Pinpoint the cell where the given text exists, returning its [x, y] midpoint coordinate. 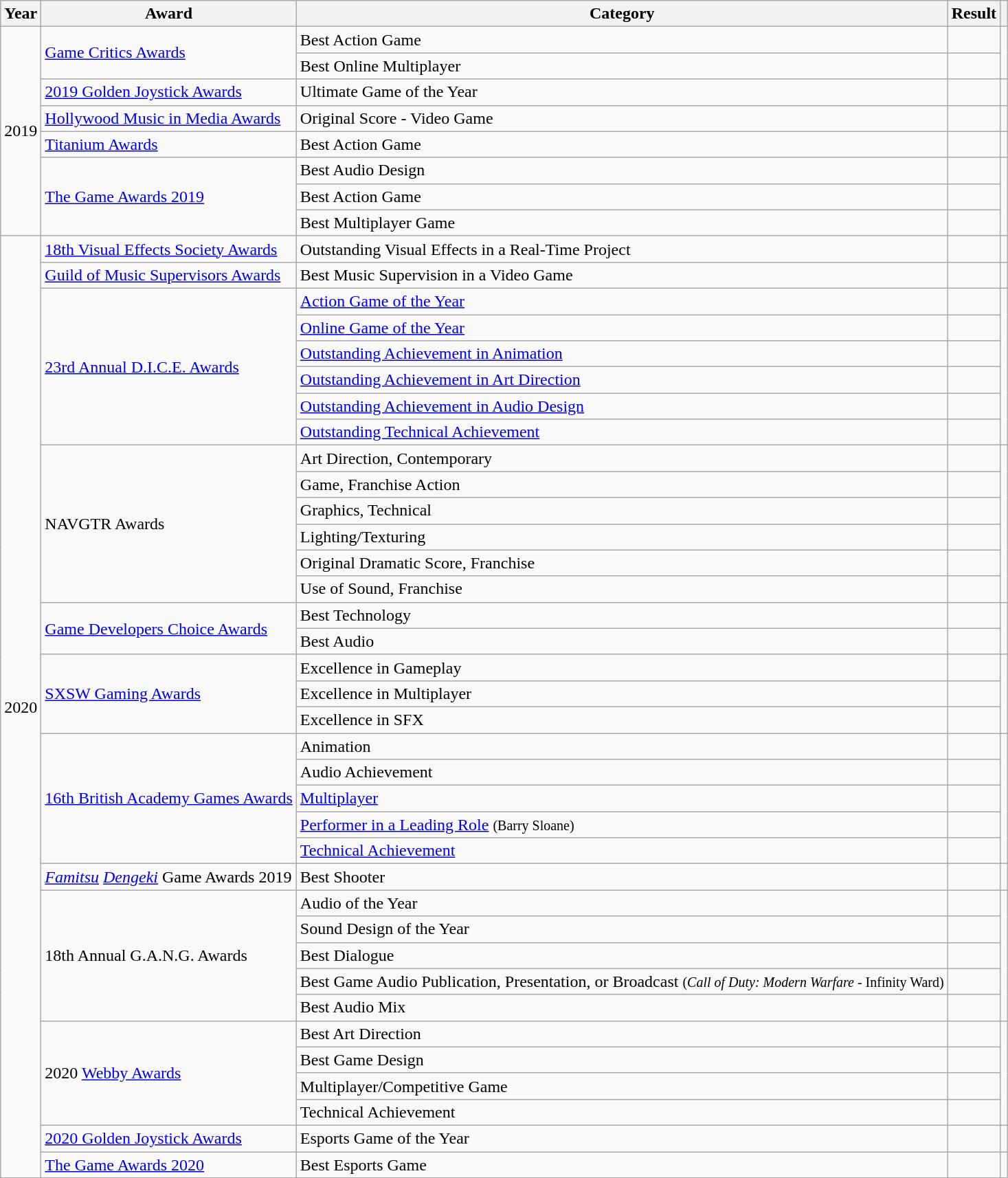
2020 Webby Awards [169, 1073]
Category [622, 14]
Best Game Design [622, 1060]
Multiplayer [622, 799]
Excellence in Multiplayer [622, 693]
2019 [21, 131]
Online Game of the Year [622, 328]
2020 Golden Joystick Awards [169, 1138]
Outstanding Technical Achievement [622, 432]
Game, Franchise Action [622, 485]
Lighting/Texturing [622, 537]
Art Direction, Contemporary [622, 458]
Excellence in SFX [622, 720]
SXSW Gaming Awards [169, 693]
Multiplayer/Competitive Game [622, 1086]
18th Annual G.A.N.G. Awards [169, 955]
Result [974, 14]
18th Visual Effects Society Awards [169, 249]
Best Music Supervision in a Video Game [622, 275]
Best Audio Design [622, 170]
Excellence in Gameplay [622, 667]
Best Online Multiplayer [622, 66]
Hollywood Music in Media Awards [169, 118]
Best Multiplayer Game [622, 223]
The Game Awards 2020 [169, 1165]
Best Audio Mix [622, 1008]
Game Developers Choice Awards [169, 628]
Best Dialogue [622, 955]
Action Game of the Year [622, 301]
Best Game Audio Publication, Presentation, or Broadcast (Call of Duty: Modern Warfare - Infinity Ward) [622, 981]
Guild of Music Supervisors Awards [169, 275]
Audio Achievement [622, 773]
Sound Design of the Year [622, 929]
2019 Golden Joystick Awards [169, 92]
Year [21, 14]
Award [169, 14]
Outstanding Visual Effects in a Real-Time Project [622, 249]
Famitsu Dengeki Game Awards 2019 [169, 877]
2020 [21, 707]
Animation [622, 746]
Best Esports Game [622, 1165]
Best Technology [622, 615]
Audio of the Year [622, 903]
Esports Game of the Year [622, 1138]
Use of Sound, Franchise [622, 589]
16th British Academy Games Awards [169, 798]
Outstanding Achievement in Animation [622, 354]
Outstanding Achievement in Art Direction [622, 380]
Original Score - Video Game [622, 118]
Original Dramatic Score, Franchise [622, 563]
The Game Awards 2019 [169, 197]
Performer in a Leading Role (Barry Sloane) [622, 825]
Best Shooter [622, 877]
Ultimate Game of the Year [622, 92]
Best Art Direction [622, 1034]
Outstanding Achievement in Audio Design [622, 406]
NAVGTR Awards [169, 524]
Game Critics Awards [169, 53]
Best Audio [622, 641]
Graphics, Technical [622, 511]
23rd Annual D.I.C.E. Awards [169, 366]
Titanium Awards [169, 144]
